Provide the [X, Y] coordinate of the cell's center where the given text is located.  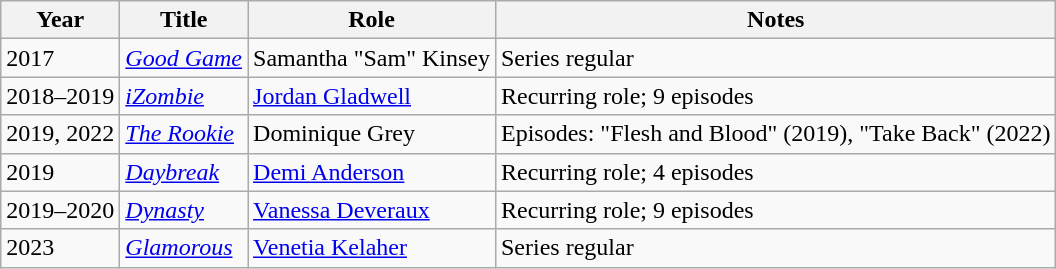
Recurring role; 4 episodes [775, 172]
Episodes: "Flesh and Blood" (2019), "Take Back" (2022) [775, 134]
Demi Anderson [372, 172]
Daybreak [184, 172]
iZombie [184, 96]
Glamorous [184, 248]
Jordan Gladwell [372, 96]
Role [372, 20]
2018–2019 [60, 96]
Vanessa Deveraux [372, 210]
2023 [60, 248]
Title [184, 20]
2019, 2022 [60, 134]
The Rookie [184, 134]
2019–2020 [60, 210]
2019 [60, 172]
Good Game [184, 58]
Dynasty [184, 210]
2017 [60, 58]
Samantha "Sam" Kinsey [372, 58]
Notes [775, 20]
Dominique Grey [372, 134]
Year [60, 20]
Venetia Kelaher [372, 248]
